Provide the (X, Y) coordinate of the cell's center where the given text is located.  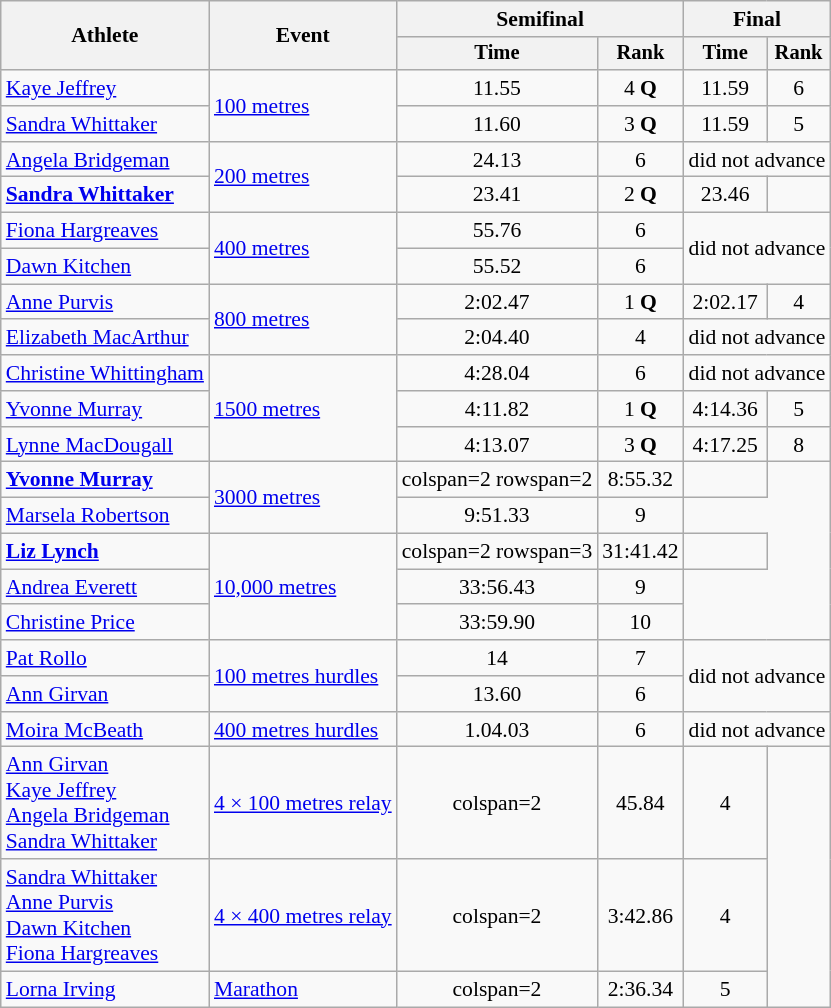
9:51.33 (498, 516)
2:04.40 (498, 338)
800 metres (303, 320)
3000 metres (303, 498)
1.04.03 (498, 730)
Andrea Everett (105, 587)
Elizabeth MacArthur (105, 338)
11.55 (498, 88)
4 Q (640, 88)
200 metres (303, 178)
colspan=2 rowspan=2 (498, 480)
Pat Rollo (105, 658)
4:28.04 (498, 373)
8 (799, 445)
4 × 100 metres relay (303, 803)
400 metres (303, 248)
13.60 (498, 694)
1500 metres (303, 408)
Sandra WhittakerAnne PurvisDawn KitchenFiona Hargreaves (105, 915)
45.84 (640, 803)
8:55.32 (640, 480)
100 metres hurdles (303, 676)
4:11.82 (498, 409)
3:42.86 (640, 915)
24.13 (498, 160)
2:36.34 (640, 990)
Moira McBeath (105, 730)
100 metres (303, 106)
Kaye Jeffrey (105, 88)
4:14.36 (726, 409)
Marsela Robertson (105, 516)
Semifinal (540, 19)
10 (640, 623)
2:02.17 (726, 302)
Final (758, 19)
4 × 400 metres relay (303, 915)
23.46 (726, 195)
23.41 (498, 195)
Event (303, 36)
Lorna Irving (105, 990)
colspan=2 rowspan=3 (498, 552)
11.60 (498, 124)
31:41.42 (640, 552)
33:56.43 (498, 587)
55.52 (498, 267)
2:02.47 (498, 302)
Liz Lynch (105, 552)
Marathon (303, 990)
Anne Purvis (105, 302)
Christine Price (105, 623)
2 Q (640, 195)
Angela Bridgeman (105, 160)
7 (640, 658)
4:13.07 (498, 445)
4:17.25 (726, 445)
14 (498, 658)
Lynne MacDougall (105, 445)
Ann GirvanKaye JeffreyAngela BridgemanSandra Whittaker (105, 803)
10,000 metres (303, 588)
Athlete (105, 36)
Ann Girvan (105, 694)
33:59.90 (498, 623)
400 metres hurdles (303, 730)
Dawn Kitchen (105, 267)
Fiona Hargreaves (105, 231)
Christine Whittingham (105, 373)
55.76 (498, 231)
